Provide the (x, y) coordinate of the cell's center where the given text is located.  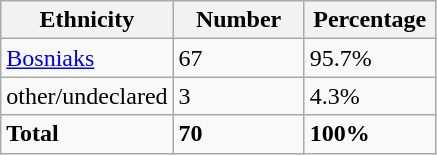
Total (87, 134)
67 (238, 58)
70 (238, 134)
Bosniaks (87, 58)
Ethnicity (87, 20)
other/undeclared (87, 96)
100% (370, 134)
3 (238, 96)
Number (238, 20)
Percentage (370, 20)
95.7% (370, 58)
4.3% (370, 96)
